From the cell containing the given text, extract its center point as [x, y] coordinate. 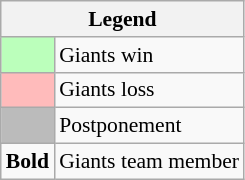
Postponement [149, 126]
Giants win [149, 55]
Giants team member [149, 162]
Bold [28, 162]
Giants loss [149, 90]
Legend [122, 19]
